Pinpoint the cell where the given text exists, returning its (x, y) midpoint coordinate. 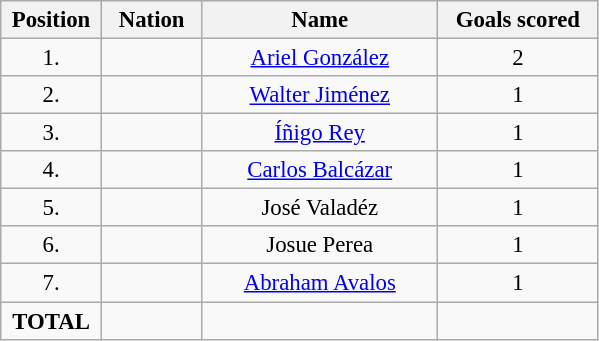
TOTAL (52, 321)
4. (52, 170)
Ariel González (320, 58)
Nation (152, 20)
3. (52, 133)
2 (518, 58)
Name (320, 20)
Walter Jiménez (320, 95)
José Valadéz (320, 208)
6. (52, 245)
Abraham Avalos (320, 283)
Carlos Balcázar (320, 170)
1. (52, 58)
Íñigo Rey (320, 133)
Position (52, 20)
Josue Perea (320, 245)
5. (52, 208)
7. (52, 283)
Goals scored (518, 20)
2. (52, 95)
